Output the [X, Y] coordinate of the center of the cell containing the given text.  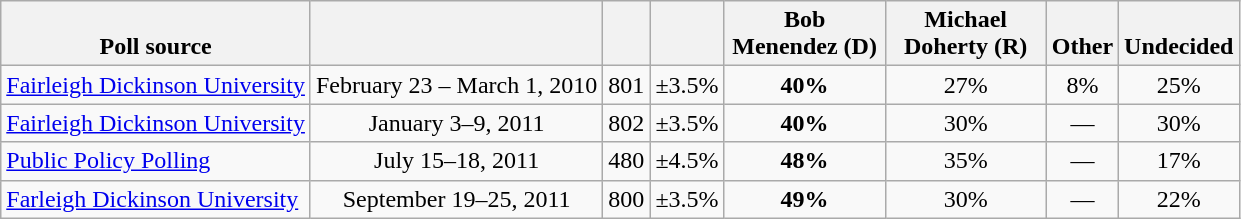
BobMenendez (D) [804, 34]
35% [966, 161]
27% [966, 85]
Poll source [156, 34]
±4.5% [687, 161]
25% [1179, 85]
January 3–9, 2011 [456, 123]
801 [626, 85]
480 [626, 161]
February 23 – March 1, 2010 [456, 85]
MichaelDoherty (R) [966, 34]
17% [1179, 161]
48% [804, 161]
Farleigh Dickinson University [156, 199]
800 [626, 199]
September 19–25, 2011 [456, 199]
802 [626, 123]
Public Policy Polling [156, 161]
22% [1179, 199]
Other [1082, 34]
July 15–18, 2011 [456, 161]
49% [804, 199]
Undecided [1179, 34]
8% [1082, 85]
